Locate the cell with the specified text and output its (x, y) center coordinate. 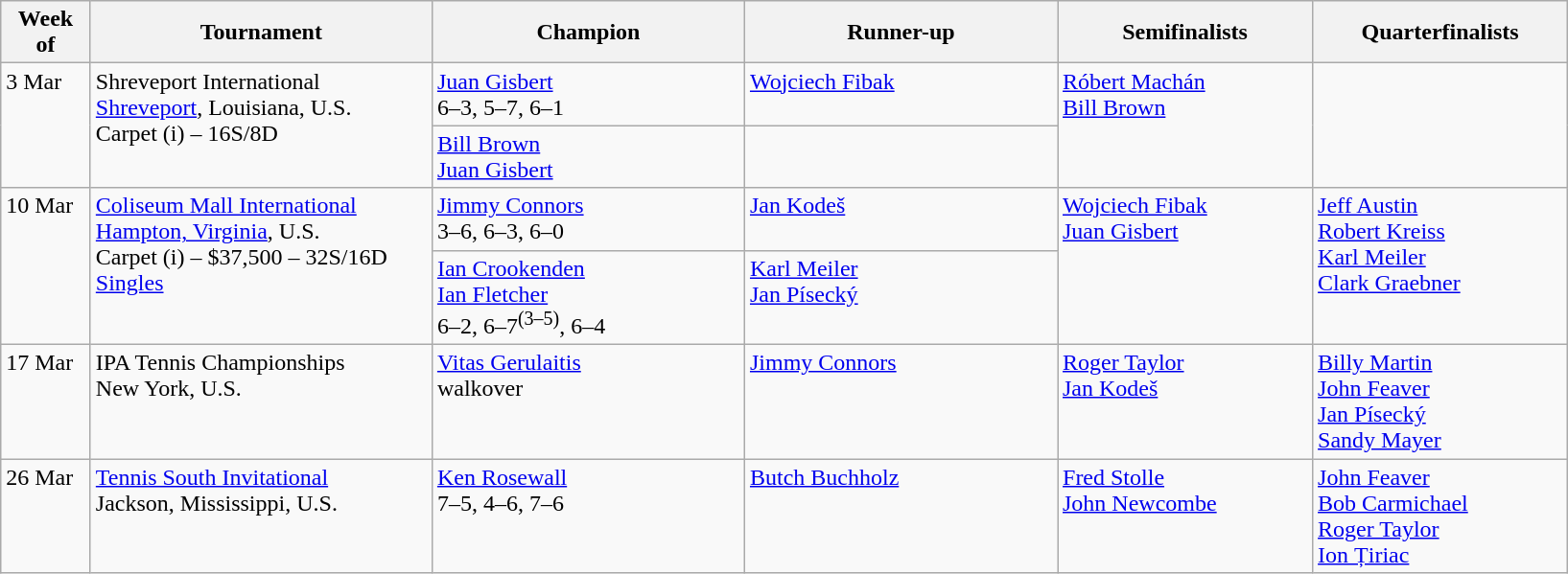
Vitas Gerulaitis walkover (588, 402)
Wojciech Fibak Juan Gisbert (1184, 266)
Ian Crookenden Ian Fletcher 6–2, 6–7(3–5), 6–4 (588, 297)
Runner-up (901, 33)
Jimmy Connors (901, 402)
Fred Stolle John Newcombe (1184, 516)
Jimmy Connors 3–6, 6–3, 6–0 (588, 218)
Tennis South Invitational Jackson, Mississippi, U.S. (261, 516)
Tournament (261, 33)
Wojciech Fibak (901, 94)
Champion (588, 33)
17 Mar (46, 402)
10 Mar (46, 266)
Coliseum Mall International Hampton, Virginia, U.S. Carpet (i) – $37,500 – 32S/16D Singles (261, 266)
26 Mar (46, 516)
John Feaver Bob Carmichael Roger Taylor Ion Țiriac (1440, 516)
Bill Brown Juan Gisbert (588, 157)
Karl Meiler Jan Písecký (901, 297)
Roger Taylor Jan Kodeš (1184, 402)
Róbert Machán Bill Brown (1184, 126)
Quarterfinalists (1440, 33)
Jeff Austin Robert Kreiss Karl Meiler Clark Graebner (1440, 266)
Week of (46, 33)
Jan Kodeš (901, 218)
Billy Martin John Feaver Jan Písecký Sandy Mayer (1440, 402)
3 Mar (46, 126)
Semifinalists (1184, 33)
Butch Buchholz (901, 516)
Juan Gisbert 6–3, 5–7, 6–1 (588, 94)
Ken Rosewall 7–5, 4–6, 7–6 (588, 516)
IPA Tennis Championships New York, U.S. (261, 402)
Shreveport International Shreveport, Louisiana, U.S. Carpet (i) – 16S/8D (261, 126)
